From the cell containing the given text, extract its center point as [x, y] coordinate. 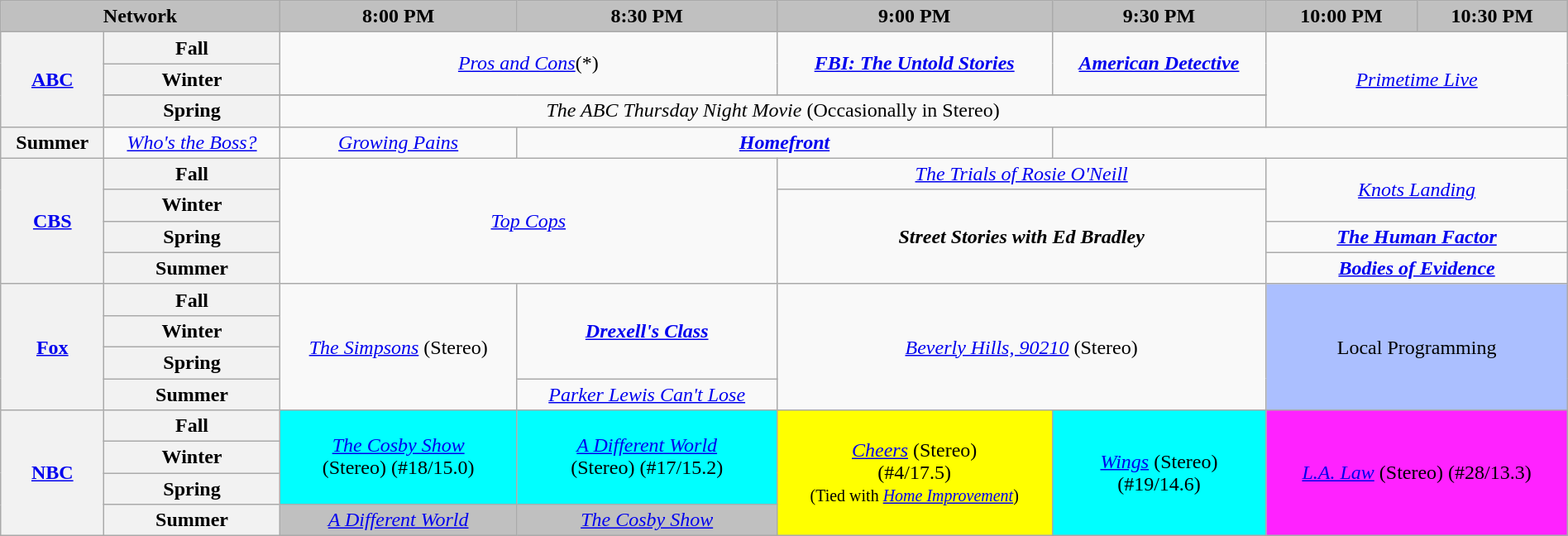
8:30 PM [647, 17]
Pros and Cons(*) [528, 64]
FBI: The Untold Stories [915, 64]
ABC [53, 79]
The Simpsons (Stereo) [399, 347]
Primetime Live [1417, 79]
The Human Factor [1417, 237]
Top Cops [528, 221]
8:00 PM [399, 17]
Street Stories with Ed Bradley [1021, 237]
10:00 PM [1341, 17]
A Different World(Stereo) (#17/15.2) [647, 457]
9:30 PM [1159, 17]
NBC [53, 473]
Bodies of Evidence [1417, 268]
The ABC Thursday Night Movie (Occasionally in Stereo) [772, 111]
Network [141, 17]
The Trials of Rosie O'Neill [1021, 174]
L.A. Law (Stereo) (#28/13.3) [1417, 473]
American Detective [1159, 64]
Growing Pains [399, 142]
Beverly Hills, 90210 (Stereo) [1021, 347]
10:30 PM [1492, 17]
Who's the Boss? [192, 142]
Parker Lewis Can't Lose [647, 395]
CBS [53, 221]
Local Programming [1417, 347]
The Cosby Show [647, 520]
9:00 PM [915, 17]
Drexell's Class [647, 331]
The Cosby Show(Stereo) (#18/15.0) [399, 457]
Homefront [784, 142]
Knots Landing [1417, 189]
Fox [53, 347]
Cheers (Stereo)(#4/17.5)(Tied with Home Improvement) [915, 473]
Wings (Stereo)(#19/14.6) [1159, 473]
A Different World [399, 520]
